Find where the given text appears and provide that cell's center as (X, Y) coordinate. 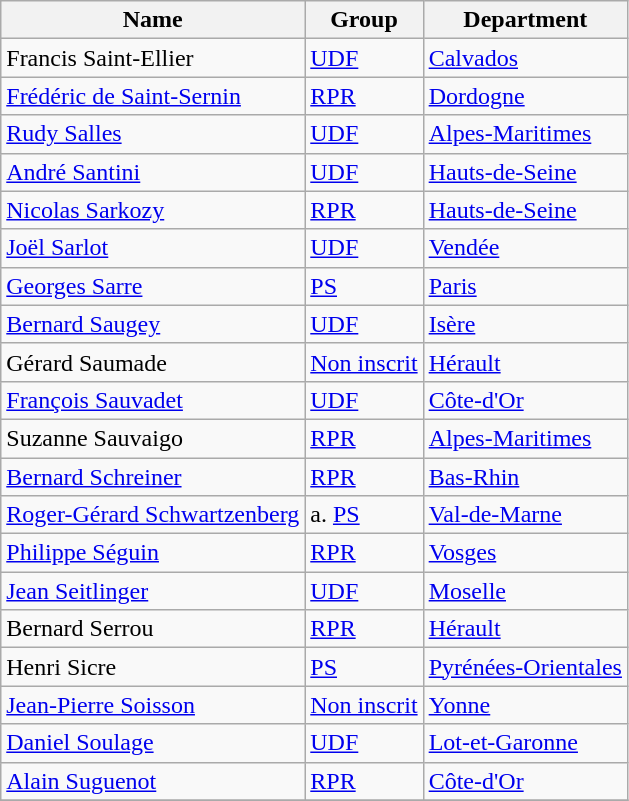
Isère (525, 324)
Frédéric de Saint-Sernin (153, 96)
Dordogne (525, 96)
Calvados (525, 58)
Group (364, 20)
Yonne (525, 705)
André Santini (153, 172)
Jean-Pierre Soisson (153, 705)
Francis Saint-Ellier (153, 58)
François Sauvadet (153, 400)
Bas-Rhin (525, 477)
Bernard Saugey (153, 324)
Jean Seitlinger (153, 591)
Vosges (525, 553)
Rudy Salles (153, 134)
Val-de-Marne (525, 515)
Pyrénées-Orientales (525, 667)
Moselle (525, 591)
Daniel Soulage (153, 743)
Vendée (525, 248)
Department (525, 20)
Henri Sicre (153, 667)
a. PS (364, 515)
Georges Sarre (153, 286)
Bernard Serrou (153, 629)
Nicolas Sarkozy (153, 210)
Philippe Séguin (153, 553)
Bernard Schreiner (153, 477)
Paris (525, 286)
Name (153, 20)
Gérard Saumade (153, 362)
Joël Sarlot (153, 248)
Roger-Gérard Schwartzenberg (153, 515)
Alain Suguenot (153, 781)
Lot-et-Garonne (525, 743)
Suzanne Sauvaigo (153, 438)
